Return the (x, y) coordinate for the center point of the cell that contains the specified text.  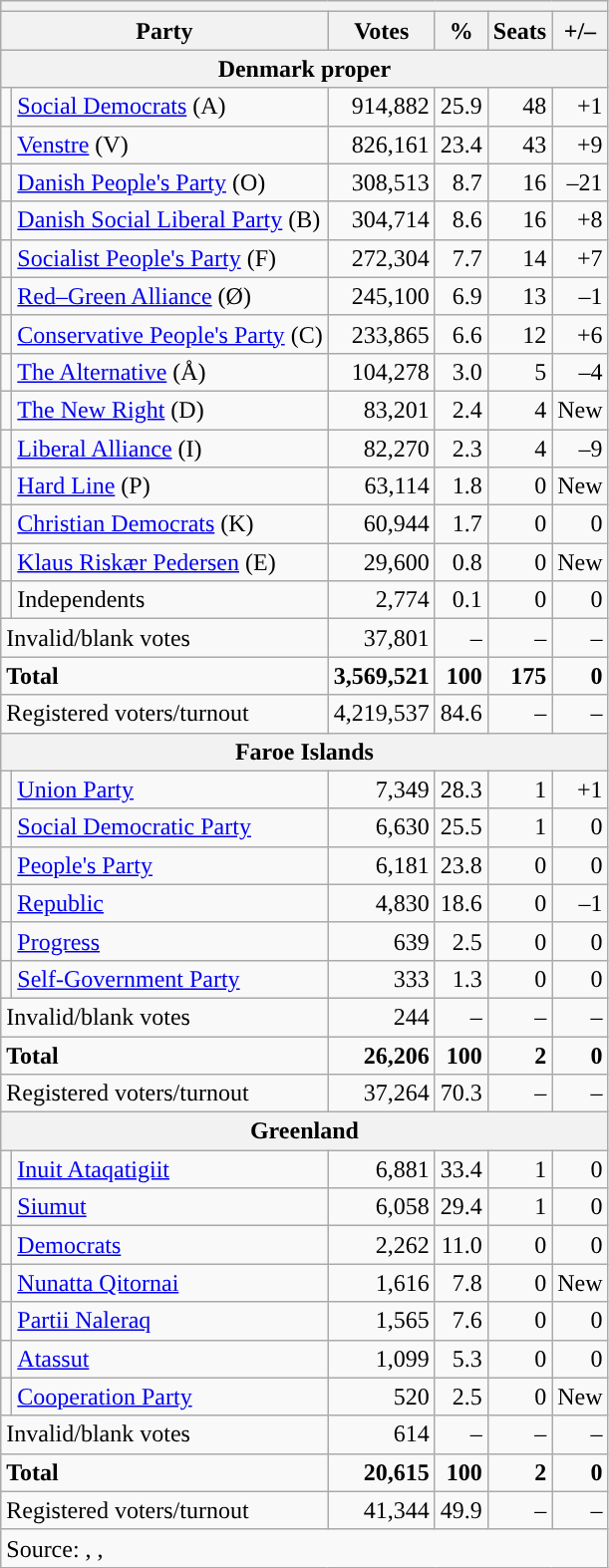
8.7 (460, 182)
+9 (580, 145)
The Alternative (Å) (169, 372)
333 (381, 979)
8.6 (460, 220)
233,865 (381, 334)
6,181 (381, 865)
304,714 (381, 220)
7.6 (460, 1321)
Partii Naleraq (169, 1321)
Greenland (305, 1131)
37,801 (381, 638)
6,058 (381, 1207)
5.3 (460, 1359)
639 (381, 941)
Atassut (169, 1359)
28.3 (460, 789)
Democrats (169, 1245)
Union Party (169, 789)
Socialist People's Party (F) (169, 258)
The New Right (D) (169, 410)
2.4 (460, 410)
60,944 (381, 524)
1.8 (460, 486)
Independents (169, 600)
% (460, 31)
14 (519, 258)
29,600 (381, 562)
63,114 (381, 486)
83,201 (381, 410)
104,278 (381, 372)
82,270 (381, 448)
Venstre (V) (169, 145)
Party (164, 31)
Christian Democrats (K) (169, 524)
–4 (580, 372)
Siumut (169, 1207)
245,100 (381, 296)
7,349 (381, 789)
5 (519, 372)
Progress (169, 941)
1,099 (381, 1359)
4,219,537 (381, 714)
1.3 (460, 979)
244 (381, 1017)
Social Democratic Party (169, 827)
1,565 (381, 1321)
Faroe Islands (305, 752)
Red–Green Alliance (Ø) (169, 296)
25.5 (460, 827)
614 (381, 1434)
Self-Government Party (169, 979)
29.4 (460, 1207)
23.8 (460, 865)
23.4 (460, 145)
+/– (580, 31)
Hard Line (P) (169, 486)
1,616 (381, 1283)
–21 (580, 182)
0.1 (460, 600)
+8 (580, 220)
6.6 (460, 334)
2,774 (381, 600)
272,304 (381, 258)
7.8 (460, 1283)
3.0 (460, 372)
48 (519, 107)
25.9 (460, 107)
Votes (381, 31)
Social Democrats (A) (169, 107)
6,630 (381, 827)
Cooperation Party (169, 1397)
826,161 (381, 145)
–9 (580, 448)
4,830 (381, 903)
Conservative People's Party (C) (169, 334)
175 (519, 676)
Nunatta Qitornai (169, 1283)
Denmark proper (305, 69)
41,344 (381, 1510)
0.8 (460, 562)
2,262 (381, 1245)
26,206 (381, 1056)
43 (519, 145)
Seats (519, 31)
18.6 (460, 903)
70.3 (460, 1094)
13 (519, 296)
84.6 (460, 714)
308,513 (381, 182)
33.4 (460, 1169)
Source: , , (305, 1548)
Republic (169, 903)
Danish People's Party (O) (169, 182)
3,569,521 (381, 676)
7.7 (460, 258)
6.9 (460, 296)
914,882 (381, 107)
1.7 (460, 524)
+6 (580, 334)
12 (519, 334)
Danish Social Liberal Party (B) (169, 220)
37,264 (381, 1094)
Inuit Ataqatigiit (169, 1169)
Liberal Alliance (I) (169, 448)
49.9 (460, 1510)
520 (381, 1397)
2.3 (460, 448)
6,881 (381, 1169)
Klaus Riskær Pedersen (E) (169, 562)
20,615 (381, 1472)
+7 (580, 258)
11.0 (460, 1245)
People's Party (169, 865)
